For the text-containing cell, return its midpoint in (X, Y) coordinate format. 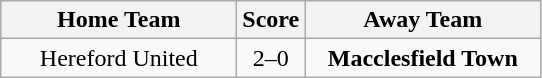
Macclesfield Town (423, 58)
Hereford United (119, 58)
2–0 (271, 58)
Away Team (423, 20)
Score (271, 20)
Home Team (119, 20)
